Determine the (X, Y) coordinate at the center of the cell enclosing the given text.  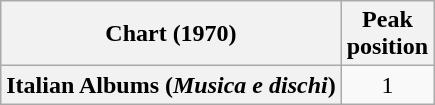
1 (387, 85)
Italian Albums (Musica e dischi) (171, 85)
Chart (1970) (171, 34)
Peakposition (387, 34)
